Identify which cell holds the provided text, then report its [X, Y] central coordinate. 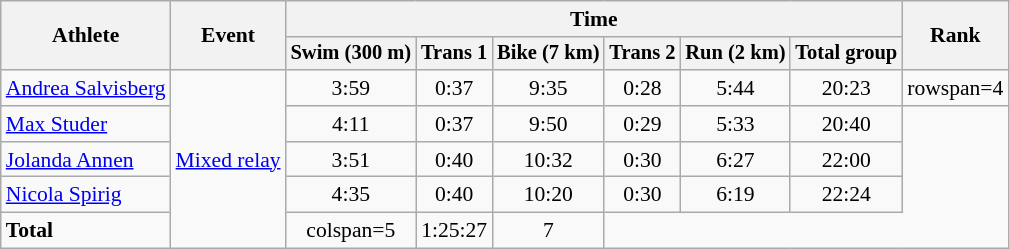
4:11 [351, 124]
0:28 [642, 88]
22:00 [846, 160]
Mixed relay [228, 159]
Total [86, 231]
6:27 [735, 160]
Trans 1 [454, 54]
0:29 [642, 124]
3:51 [351, 160]
20:23 [846, 88]
colspan=5 [351, 231]
9:50 [548, 124]
Jolanda Annen [86, 160]
5:33 [735, 124]
6:19 [735, 195]
rowspan=4 [955, 88]
Andrea Salvisberg [86, 88]
10:20 [548, 195]
9:35 [548, 88]
Total group [846, 54]
Nicola Spirig [86, 195]
Time [594, 19]
22:24 [846, 195]
3:59 [351, 88]
Run (2 km) [735, 54]
1:25:27 [454, 231]
Swim (300 m) [351, 54]
7 [548, 231]
Athlete [86, 36]
Max Studer [86, 124]
5:44 [735, 88]
20:40 [846, 124]
10:32 [548, 160]
Bike (7 km) [548, 54]
Event [228, 36]
Trans 2 [642, 54]
Rank [955, 36]
4:35 [351, 195]
